Output the [X, Y] coordinate of the center of the cell containing the given text.  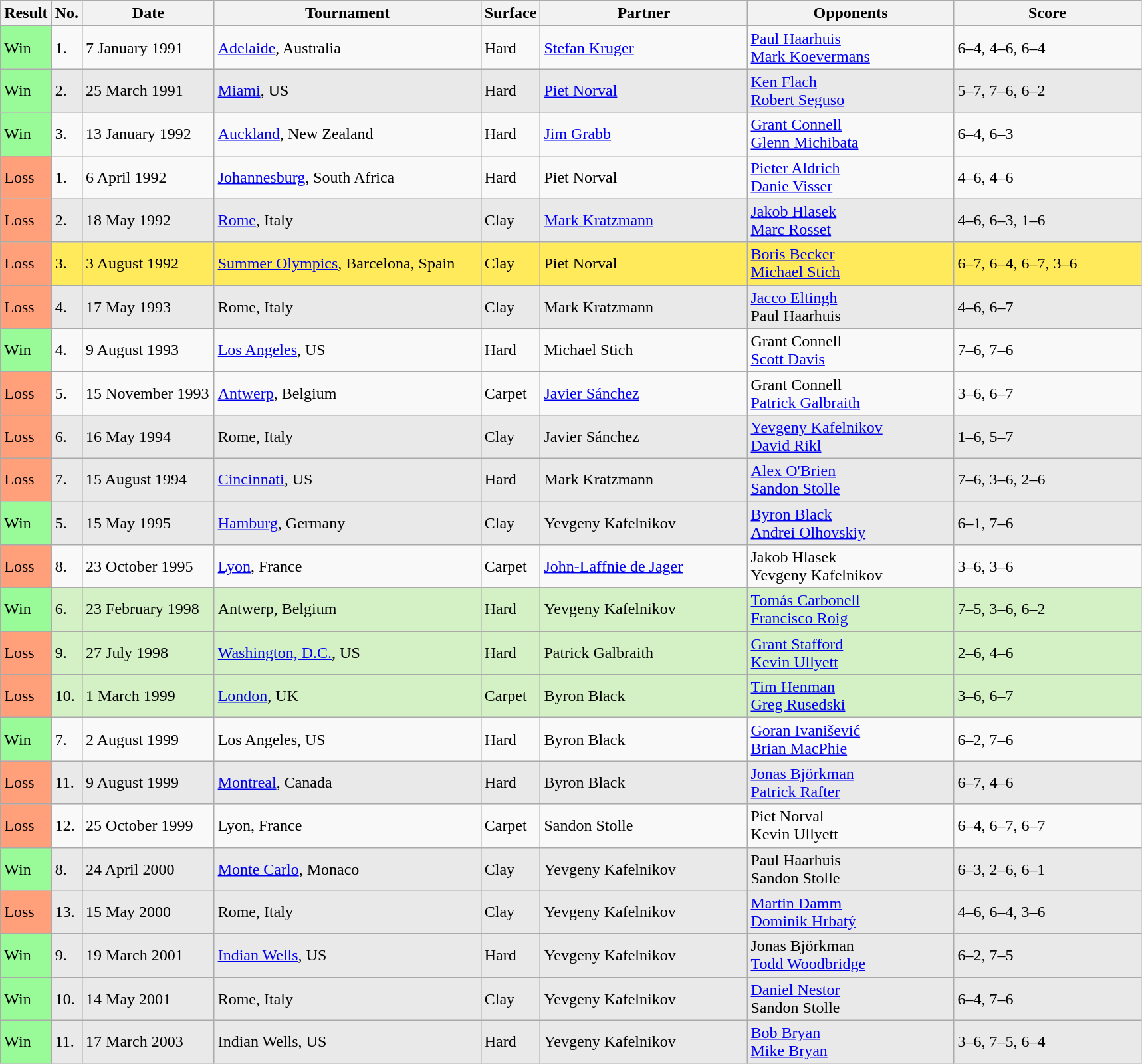
12. [66, 825]
24 April 2000 [149, 869]
Jim Grabb [643, 134]
6–2, 7–6 [1048, 739]
Ken Flach Robert Seguso [851, 90]
6 April 1992 [149, 177]
Jakob Hlasek Marc Rosset [851, 221]
7–5, 3–6, 6–2 [1048, 610]
Sandon Stolle [643, 825]
6–4, 6–7, 6–7 [1048, 825]
3–6, 7–5, 6–4 [1048, 1042]
Paul Haarhuis Mark Koevermans [851, 48]
15 May 2000 [149, 912]
Adelaide, Australia [347, 48]
Paul Haarhuis Sandon Stolle [851, 869]
Cincinnati, US [347, 480]
Bob Bryan Mike Bryan [851, 1042]
4–6, 6–4, 3–6 [1048, 912]
3 August 1992 [149, 263]
Tomás Carbonell Francisco Roig [851, 610]
6–7, 4–6 [1048, 783]
Summer Olympics, Barcelona, Spain [347, 263]
Monte Carlo, Monaco [347, 869]
5–7, 7–6, 6–2 [1048, 90]
Miami, US [347, 90]
2 August 1999 [149, 739]
Washington, D.C., US [347, 653]
Michael Stich [643, 350]
6–4, 7–6 [1048, 998]
23 February 1998 [149, 610]
6–3, 2–6, 6–1 [1048, 869]
Stefan Kruger [643, 48]
Grant Connell Glenn Michibata [851, 134]
14 May 2001 [149, 998]
Alex O'Brien Sandon Stolle [851, 480]
23 October 1995 [149, 566]
15 May 1995 [149, 522]
Piet Norval Kevin Ullyett [851, 825]
4–6, 4–6 [1048, 177]
9 August 1999 [149, 783]
2–6, 4–6 [1048, 653]
7–6, 3–6, 2–6 [1048, 480]
13. [66, 912]
15 August 1994 [149, 480]
Yevgeny Kafelnikov David Rikl [851, 436]
7–6, 7–6 [1048, 350]
6–1, 7–6 [1048, 522]
Goran Ivanišević Brian MacPhie [851, 739]
25 March 1991 [149, 90]
4–6, 6–3, 1–6 [1048, 221]
Score [1048, 13]
25 October 1999 [149, 825]
Grant Stafford Kevin Ullyett [851, 653]
Tim Henman Greg Rusedski [851, 696]
Jonas Björkman Patrick Rafter [851, 783]
18 May 1992 [149, 221]
17 May 1993 [149, 307]
4–6, 6–7 [1048, 307]
Grant Connell Patrick Galbraith [851, 393]
Byron Black Andrei Olhovskiy [851, 522]
Hamburg, Germany [347, 522]
1–6, 5–7 [1048, 436]
6–4, 4–6, 6–4 [1048, 48]
John-Laffnie de Jager [643, 566]
London, UK [347, 696]
6–2, 7–5 [1048, 956]
Result [26, 13]
Johannesburg, South Africa [347, 177]
Patrick Galbraith [643, 653]
Date [149, 13]
1 March 1999 [149, 696]
6–4, 6–3 [1048, 134]
Opponents [851, 13]
7 January 1991 [149, 48]
Jakob Hlasek Yevgeny Kafelnikov [851, 566]
No. [66, 13]
Jacco Eltingh Paul Haarhuis [851, 307]
Surface [511, 13]
13 January 1992 [149, 134]
27 July 1998 [149, 653]
19 March 2001 [149, 956]
9 August 1993 [149, 350]
17 March 2003 [149, 1042]
6–7, 6–4, 6–7, 3–6 [1048, 263]
Martin Damm Dominik Hrbatý [851, 912]
Boris Becker Michael Stich [851, 263]
3–6, 3–6 [1048, 566]
Auckland, New Zealand [347, 134]
Pieter Aldrich Danie Visser [851, 177]
Tournament [347, 13]
Montreal, Canada [347, 783]
Grant Connell Scott Davis [851, 350]
Partner [643, 13]
Daniel Nestor Sandon Stolle [851, 998]
16 May 1994 [149, 436]
Jonas Björkman Todd Woodbridge [851, 956]
15 November 1993 [149, 393]
